Capture the cell that displays the provided text and extract its [X, Y] central coordinate. 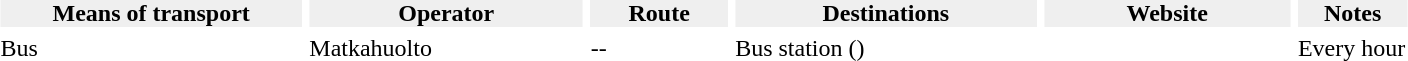
Bus station () [886, 48]
Bus [150, 48]
Website [1167, 14]
-- [660, 48]
Matkahuolto [446, 48]
Notes [1353, 14]
Operator [446, 14]
Every hour [1353, 48]
Route [660, 14]
Means of transport [150, 14]
Destinations [886, 14]
